Return the (x, y) coordinate for the center point of the cell that contains the specified text.  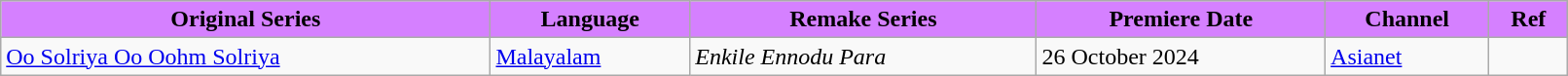
Asianet (1407, 57)
Language (590, 19)
Malayalam (590, 57)
Oo Solriya Oo Oohm Solriya (245, 57)
Enkile Ennodu Para (863, 57)
26 October 2024 (1182, 57)
Original Series (245, 19)
Premiere Date (1182, 19)
Remake Series (863, 19)
Channel (1407, 19)
Ref (1528, 19)
